Return the (x, y) coordinate for the center point of the cell that contains the specified text.  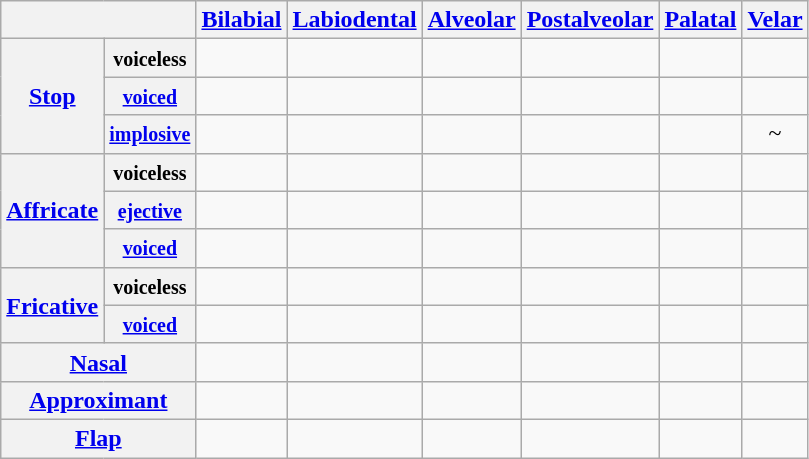
Palatal (700, 20)
Alveolar (472, 20)
implosive (150, 134)
Labiodental (354, 20)
Approximant (98, 400)
Stop (52, 96)
Fricative (52, 305)
Postalveolar (590, 20)
Bilabial (242, 20)
Nasal (98, 362)
Affricate (52, 210)
Flap (98, 438)
~ (775, 134)
ejective (150, 210)
Velar (775, 20)
